Output the [x, y] coordinate of the center of the cell containing the given text.  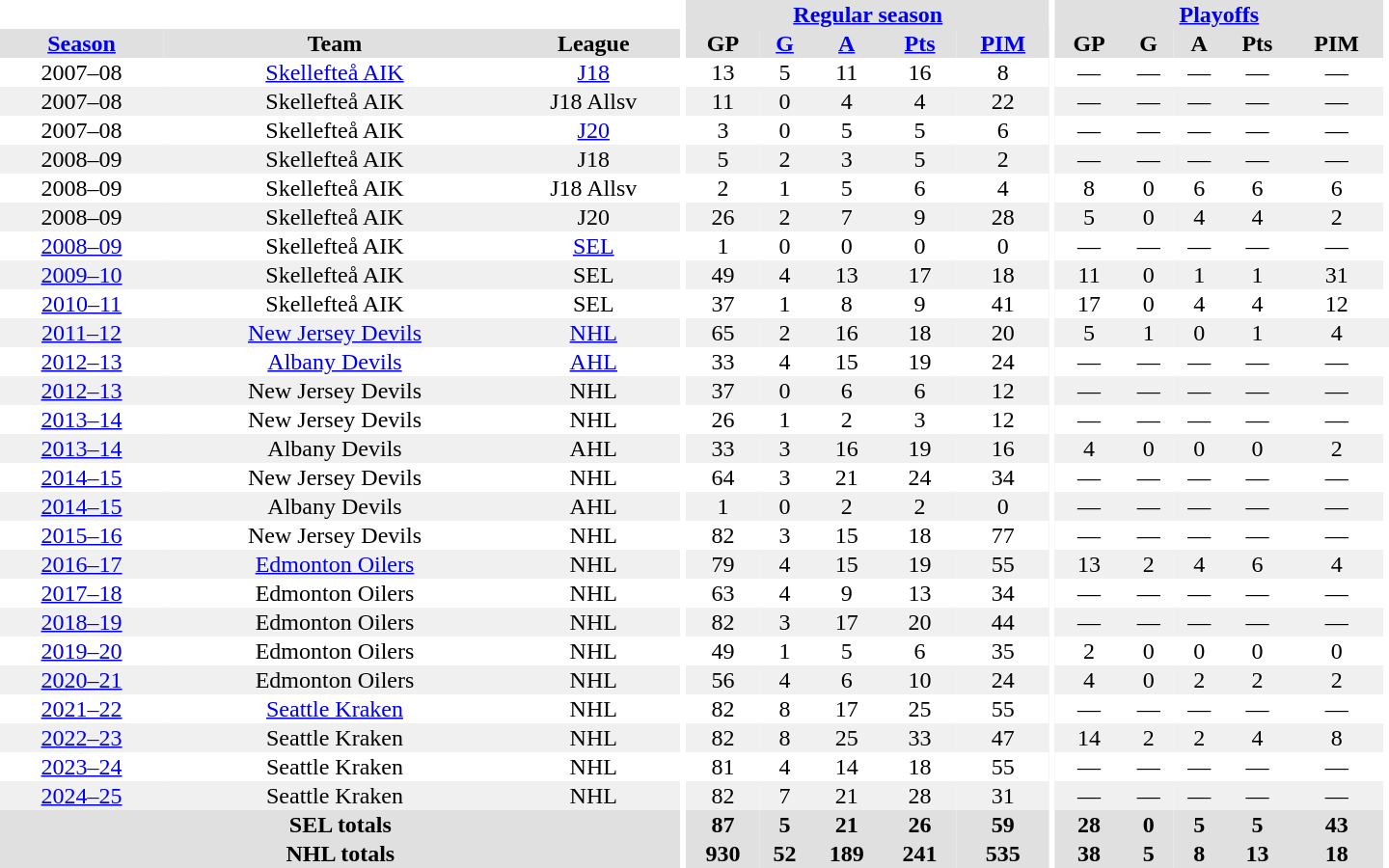
52 [784, 854]
35 [1003, 651]
47 [1003, 738]
2009–10 [81, 275]
535 [1003, 854]
Regular season [868, 14]
Season [81, 43]
2020–21 [81, 680]
22 [1003, 101]
2021–22 [81, 709]
2015–16 [81, 535]
41 [1003, 304]
56 [723, 680]
NHL totals [340, 854]
87 [723, 825]
241 [920, 854]
10 [920, 680]
2010–11 [81, 304]
63 [723, 593]
59 [1003, 825]
2018–19 [81, 622]
65 [723, 333]
43 [1337, 825]
2011–12 [81, 333]
Playoffs [1219, 14]
SEL totals [340, 825]
2016–17 [81, 564]
77 [1003, 535]
2023–24 [81, 767]
930 [723, 854]
189 [847, 854]
2022–23 [81, 738]
2017–18 [81, 593]
81 [723, 767]
79 [723, 564]
Team [335, 43]
44 [1003, 622]
2019–20 [81, 651]
64 [723, 477]
League [594, 43]
38 [1090, 854]
2024–25 [81, 796]
